Scan for the cell matching the given text and deliver its (X, Y) coordinate at center. 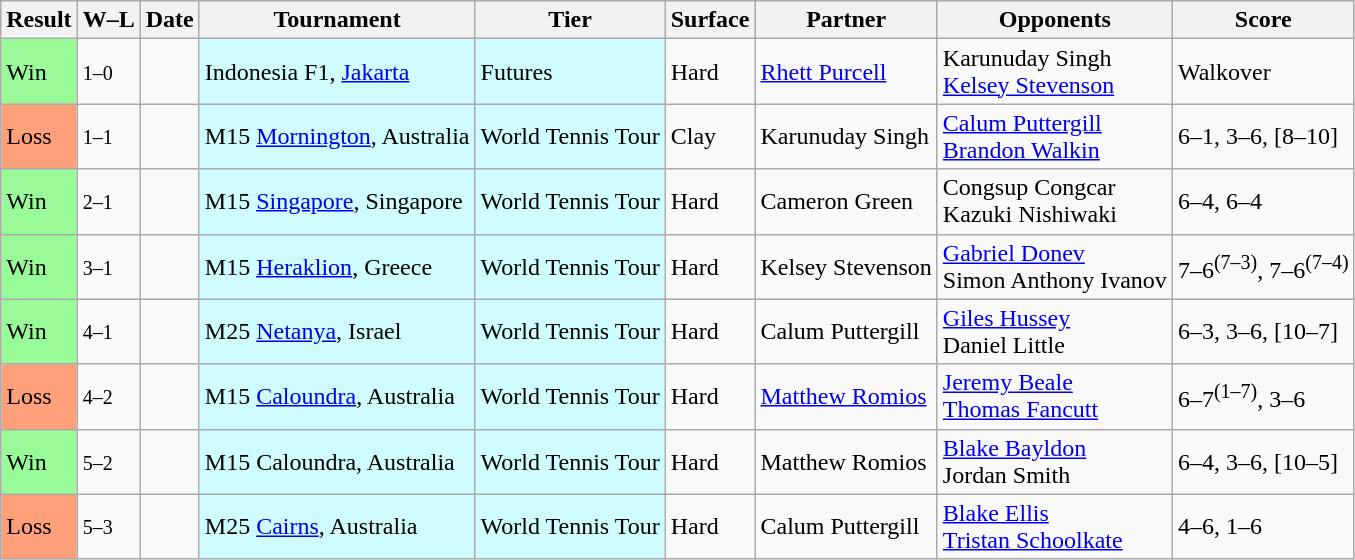
2–1 (108, 202)
M25 Cairns, Australia (337, 526)
Jeremy Beale Thomas Fancutt (1054, 396)
M15 Mornington, Australia (337, 136)
5–3 (108, 526)
Gabriel Donev Simon Anthony Ivanov (1054, 266)
Surface (710, 20)
5–2 (108, 462)
Blake Bayldon Jordan Smith (1054, 462)
6–4, 6–4 (1263, 202)
M15 Heraklion, Greece (337, 266)
6–7(1–7), 3–6 (1263, 396)
Date (170, 20)
Clay (710, 136)
W–L (108, 20)
Cameron Green (846, 202)
Blake Ellis Tristan Schoolkate (1054, 526)
Tournament (337, 20)
3–1 (108, 266)
Walkover (1263, 72)
4–1 (108, 332)
Partner (846, 20)
Giles Hussey Daniel Little (1054, 332)
Indonesia F1, Jakarta (337, 72)
Tier (570, 20)
Kelsey Stevenson (846, 266)
M15 Singapore, Singapore (337, 202)
6–3, 3–6, [10–7] (1263, 332)
1–1 (108, 136)
Calum Puttergill Brandon Walkin (1054, 136)
Karunuday Singh (846, 136)
Score (1263, 20)
Congsup Congcar Kazuki Nishiwaki (1054, 202)
1–0 (108, 72)
6–4, 3–6, [10–5] (1263, 462)
Karunuday Singh Kelsey Stevenson (1054, 72)
Result (39, 20)
4–2 (108, 396)
Opponents (1054, 20)
M25 Netanya, Israel (337, 332)
4–6, 1–6 (1263, 526)
Futures (570, 72)
7–6(7–3), 7–6(7–4) (1263, 266)
6–1, 3–6, [8–10] (1263, 136)
Rhett Purcell (846, 72)
